From the cell containing the given text, extract its center point as (x, y) coordinate. 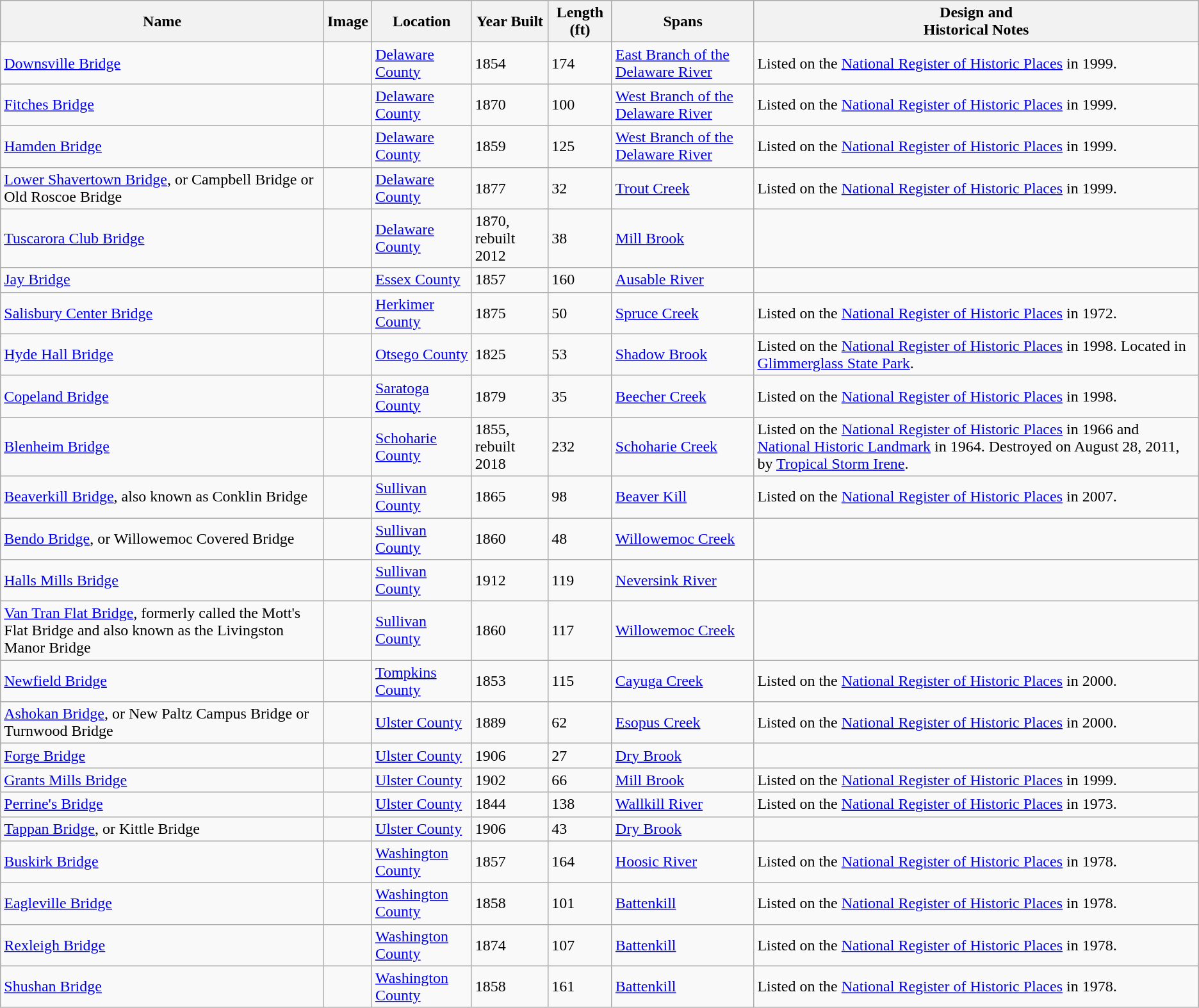
Buskirk Bridge (163, 862)
53 (580, 355)
Jay Bridge (163, 280)
Hyde Hall Bridge (163, 355)
48 (580, 538)
Eagleville Bridge (163, 903)
1855, rebuilt 2018 (510, 446)
117 (580, 631)
138 (580, 804)
115 (580, 681)
101 (580, 903)
1912 (510, 580)
1879 (510, 396)
174 (580, 63)
1825 (510, 355)
Forge Bridge (163, 756)
Year Built (510, 22)
Spruce Creek (683, 313)
43 (580, 829)
Length (ft) (580, 22)
Grants Mills Bridge (163, 780)
1874 (510, 945)
Halls Mills Bridge (163, 580)
Lower Shavertown Bridge, or Campbell Bridge or Old Roscoe Bridge (163, 188)
98 (580, 497)
125 (580, 146)
Trout Creek (683, 188)
119 (580, 580)
Spans (683, 22)
1870 (510, 105)
Saratoga County (421, 396)
Newfield Bridge (163, 681)
East Branch of the Delaware River (683, 63)
161 (580, 986)
Design and Historical Notes (976, 22)
1853 (510, 681)
Image (347, 22)
164 (580, 862)
1859 (510, 146)
Listed on the National Register of Historic Places in 2007. (976, 497)
Hamden Bridge (163, 146)
Beaver Kill (683, 497)
Tappan Bridge, or Kittle Bridge (163, 829)
1854 (510, 63)
Herkimer County (421, 313)
1844 (510, 804)
Listed on the National Register of Historic Places in 1973. (976, 804)
Listed on the National Register of Historic Places in 1972. (976, 313)
Bendo Bridge, or Willowemoc Covered Bridge (163, 538)
Perrine's Bridge (163, 804)
1875 (510, 313)
Beecher Creek (683, 396)
Hoosic River (683, 862)
Beaverkill Bridge, also known as Conklin Bridge (163, 497)
1889 (510, 722)
Otsego County (421, 355)
1877 (510, 188)
Schoharie County (421, 446)
Tompkins County (421, 681)
Essex County (421, 280)
Rexleigh Bridge (163, 945)
35 (580, 396)
Downsville Bridge (163, 63)
Van Tran Flat Bridge, formerly called the Mott's Flat Bridge and also known as the Livingston Manor Bridge (163, 631)
50 (580, 313)
232 (580, 446)
1865 (510, 497)
Salisbury Center Bridge (163, 313)
Tuscarora Club Bridge (163, 238)
Neversink River (683, 580)
Shushan Bridge (163, 986)
Location (421, 22)
Name (163, 22)
1902 (510, 780)
Wallkill River (683, 804)
Copeland Bridge (163, 396)
Fitches Bridge (163, 105)
Ausable River (683, 280)
Esopus Creek (683, 722)
Listed on the National Register of Historic Places in 1998. Located in Glimmerglass State Park. (976, 355)
Shadow Brook (683, 355)
Cayuga Creek (683, 681)
Ashokan Bridge, or New Paltz Campus Bridge or Turnwood Bridge (163, 722)
38 (580, 238)
Listed on the National Register of Historic Places in 1998. (976, 396)
32 (580, 188)
27 (580, 756)
62 (580, 722)
66 (580, 780)
Blenheim Bridge (163, 446)
107 (580, 945)
1870, rebuilt 2012 (510, 238)
Schoharie Creek (683, 446)
100 (580, 105)
160 (580, 280)
